From the cell containing the given text, extract its center point as (x, y) coordinate. 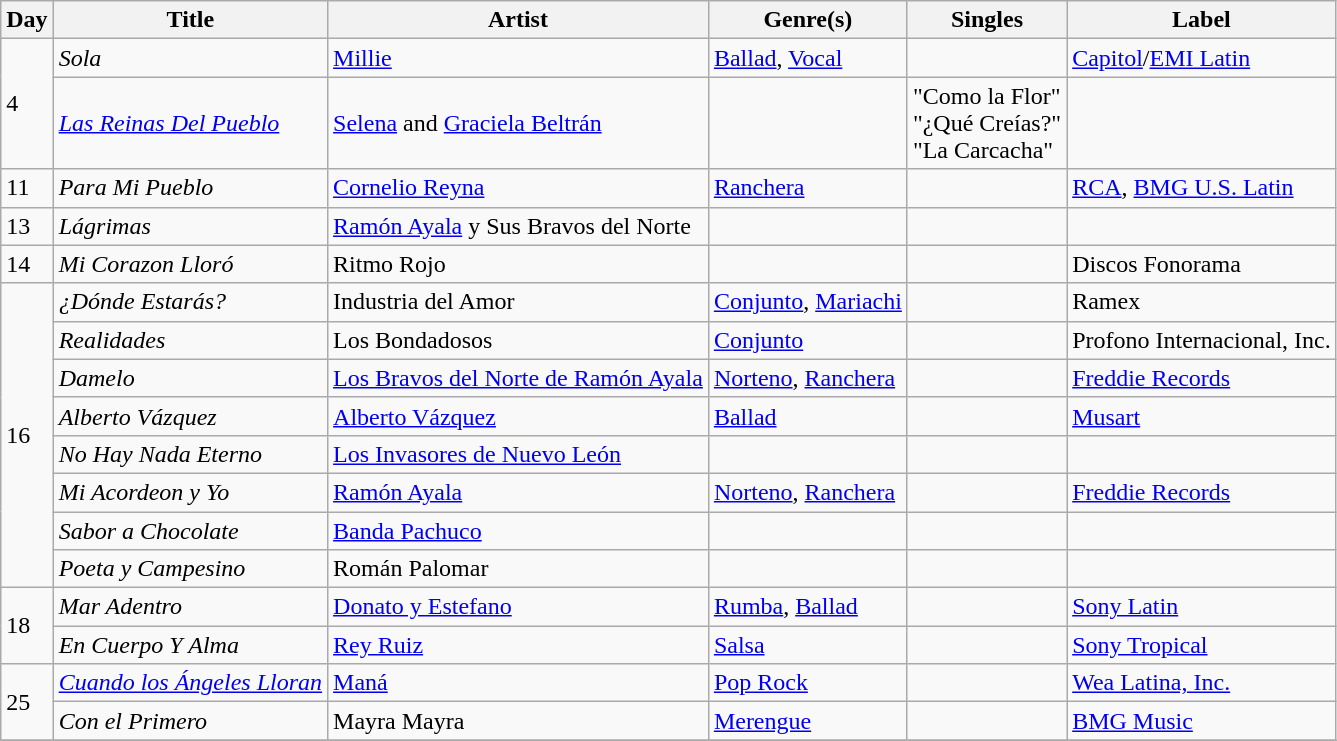
Label (1202, 20)
Mi Acordeon y Yo (190, 492)
Ballad, Vocal (808, 58)
Ranchera (808, 188)
Los Invasores de Nuevo León (518, 454)
Maná (518, 683)
Rey Ruiz (518, 645)
Pop Rock (808, 683)
Los Bravos del Norte de Ramón Ayala (518, 378)
En Cuerpo Y Alma (190, 645)
4 (27, 104)
Los Bondadosos (518, 340)
Rumba, Ballad (808, 607)
16 (27, 435)
BMG Music (1202, 721)
Ritmo Rojo (518, 264)
Conjunto, Mariachi (808, 302)
Cornelio Reyna (518, 188)
Realidades (190, 340)
Las Reinas Del Pueblo (190, 123)
Singles (986, 20)
Banda Pachuco (518, 531)
Day (27, 20)
Capitol/EMI Latin (1202, 58)
Selena and Graciela Beltrán (518, 123)
¿Dónde Estarás? (190, 302)
Ballad (808, 416)
Cuando los Ángeles Lloran (190, 683)
Poeta y Campesino (190, 569)
14 (27, 264)
Genre(s) (808, 20)
Mi Corazon Lloró (190, 264)
Industria del Amor (518, 302)
Ramón Ayala y Sus Bravos del Norte (518, 226)
Discos Fonorama (1202, 264)
Conjunto (808, 340)
Merengue (808, 721)
Para Mi Pueblo (190, 188)
RCA, BMG U.S. Latin (1202, 188)
Millie (518, 58)
Sola (190, 58)
11 (27, 188)
13 (27, 226)
Sabor a Chocolate (190, 531)
Sony Tropical (1202, 645)
Mayra Mayra (518, 721)
18 (27, 626)
Sony Latin (1202, 607)
Musart (1202, 416)
"Como la Flor""¿Qué Creías?""La Carcacha" (986, 123)
Román Palomar (518, 569)
Title (190, 20)
Salsa (808, 645)
Mar Adentro (190, 607)
Donato y Estefano (518, 607)
Damelo (190, 378)
Ramón Ayala (518, 492)
25 (27, 702)
Profono Internacional, Inc. (1202, 340)
Con el Primero (190, 721)
Artist (518, 20)
Lágrimas (190, 226)
Ramex (1202, 302)
No Hay Nada Eterno (190, 454)
Wea Latina, Inc. (1202, 683)
